Find where the given text appears and provide that cell's center as [X, Y] coordinate. 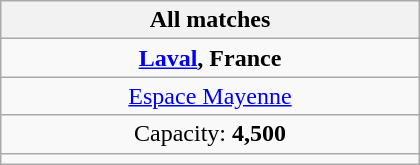
All matches [210, 20]
Espace Mayenne [210, 96]
Capacity: 4,500 [210, 134]
Laval, France [210, 58]
